Extract the (x, y) coordinate from the center of the cell holding the provided text.  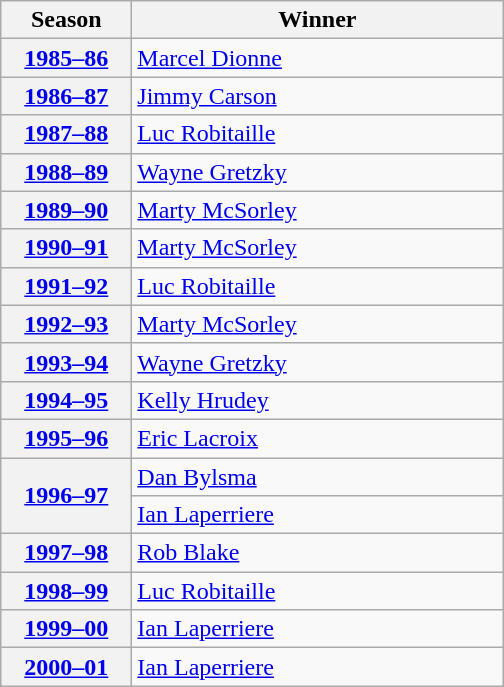
1997–98 (66, 553)
1992–93 (66, 324)
1988–89 (66, 172)
1999–00 (66, 629)
Eric Lacroix (318, 438)
1986–87 (66, 96)
1985–86 (66, 58)
1994–95 (66, 400)
1993–94 (66, 362)
1990–91 (66, 248)
1995–96 (66, 438)
1989–90 (66, 210)
Jimmy Carson (318, 96)
1998–99 (66, 591)
Winner (318, 20)
Season (66, 20)
2000–01 (66, 667)
1991–92 (66, 286)
1996–97 (66, 496)
Kelly Hrudey (318, 400)
Marcel Dionne (318, 58)
1987–88 (66, 134)
Dan Bylsma (318, 477)
Rob Blake (318, 553)
